Return (x, y) of the center of cell containing provided text 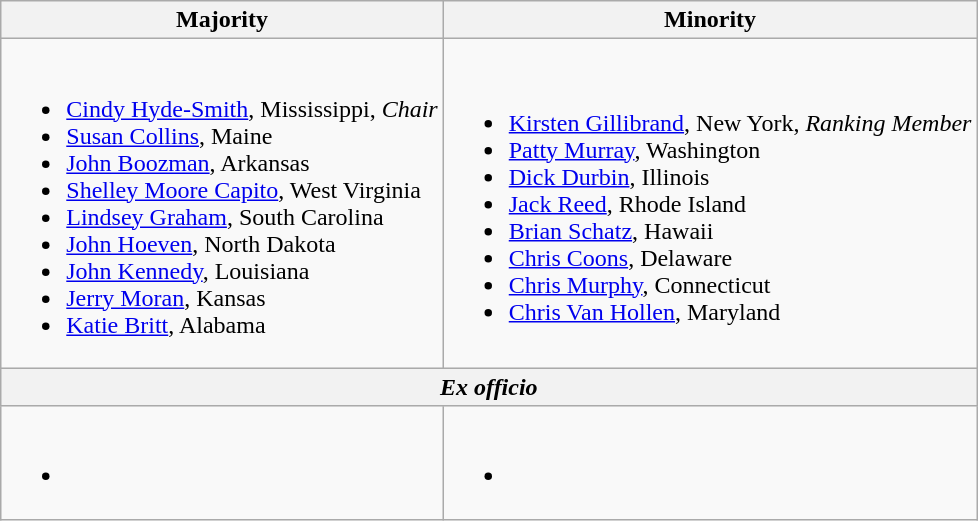
Ex officio (489, 387)
Majority (222, 20)
Minority (710, 20)
